Output the [X, Y] coordinate of the center of the cell containing the given text.  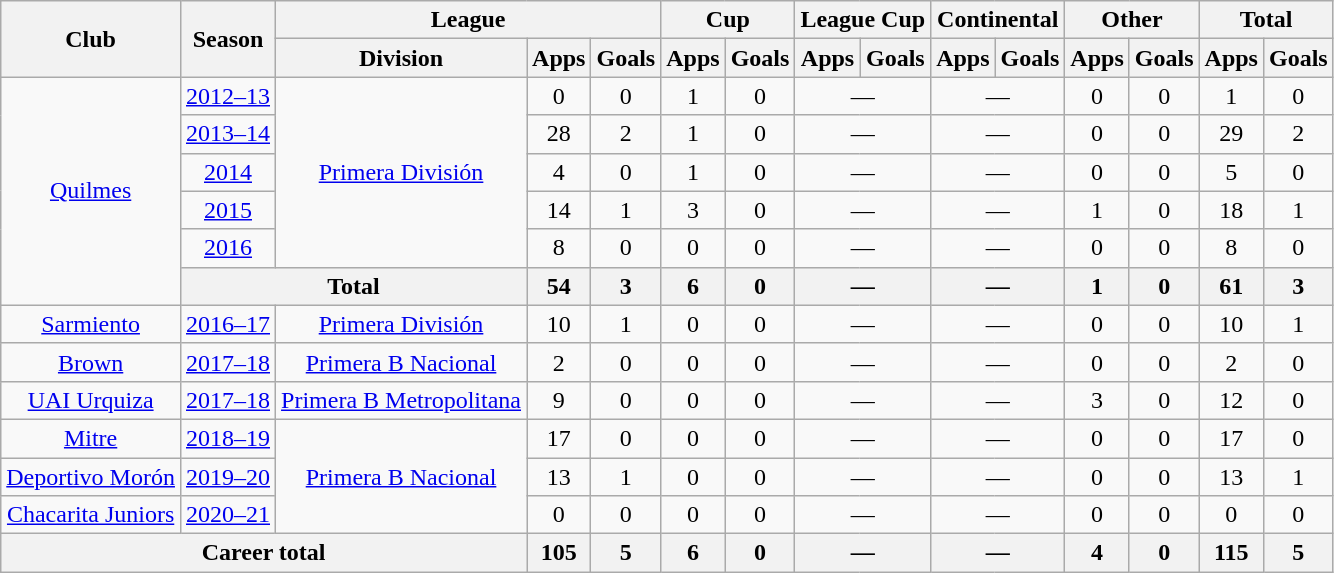
Season [228, 39]
2018–19 [228, 438]
Sarmiento [91, 324]
28 [559, 134]
2016–17 [228, 324]
Continental [998, 20]
Club [91, 39]
Division [402, 58]
Other [1132, 20]
League [468, 20]
Quilmes [91, 191]
2012–13 [228, 96]
2015 [228, 210]
115 [1231, 553]
9 [559, 400]
2016 [228, 248]
Career total [264, 553]
14 [559, 210]
Primera B Metropolitana [402, 400]
Chacarita Juniors [91, 515]
2013–14 [228, 134]
2014 [228, 172]
29 [1231, 134]
Cup [728, 20]
105 [559, 553]
18 [1231, 210]
Deportivo Morón [91, 477]
Mitre [91, 438]
12 [1231, 400]
54 [559, 286]
Brown [91, 362]
League Cup [863, 20]
2020–21 [228, 515]
2019–20 [228, 477]
61 [1231, 286]
UAI Urquiza [91, 400]
